Determine the [X, Y] coordinate at the center of the cell enclosing the given text.  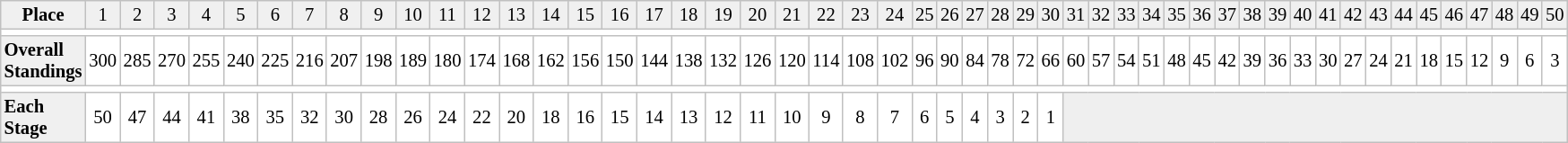
225 [275, 61]
132 [723, 61]
78 [1001, 61]
46 [1454, 14]
255 [206, 61]
54 [1126, 61]
162 [550, 61]
138 [689, 61]
25 [924, 14]
189 [412, 61]
120 [792, 61]
66 [1051, 61]
90 [949, 61]
84 [975, 61]
180 [447, 61]
285 [137, 61]
37 [1227, 14]
43 [1378, 14]
40 [1303, 14]
57 [1101, 61]
156 [585, 61]
17 [654, 14]
168 [516, 61]
49 [1529, 14]
240 [240, 61]
114 [827, 61]
144 [654, 61]
60 [1076, 61]
Each Stage [43, 117]
300 [102, 61]
150 [619, 61]
23 [860, 14]
96 [924, 61]
Place [43, 14]
126 [758, 61]
174 [481, 61]
102 [895, 61]
31 [1076, 14]
51 [1151, 61]
198 [378, 61]
Overall Standings [43, 61]
108 [860, 61]
216 [309, 61]
270 [171, 61]
72 [1026, 61]
29 [1026, 14]
19 [723, 14]
207 [343, 61]
34 [1151, 14]
